For the text-containing cell, return its midpoint in (x, y) coordinate format. 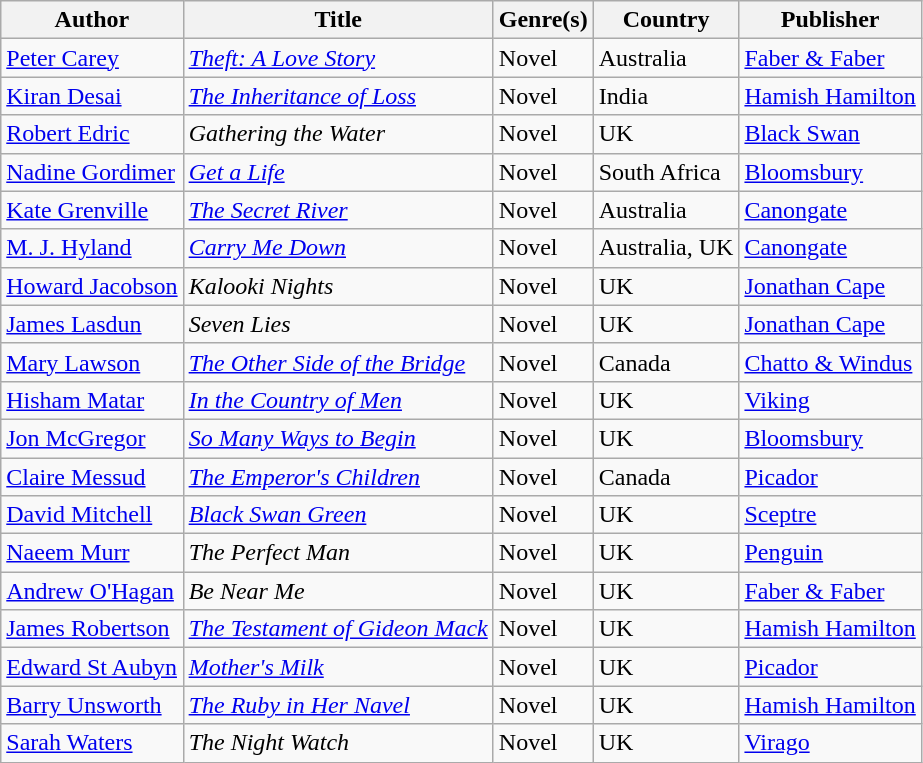
Mother's Milk (338, 667)
Howard Jacobson (92, 286)
Naeem Murr (92, 553)
David Mitchell (92, 515)
James Robertson (92, 629)
M. J. Hyland (92, 248)
Black Swan (830, 134)
Viking (830, 400)
Hisham Matar (92, 400)
The Inheritance of Loss (338, 96)
Edward St Aubyn (92, 667)
Jon McGregor (92, 438)
The Emperor's Children (338, 477)
Kalooki Nights (338, 286)
The Ruby in Her Navel (338, 705)
The Testament of Gideon Mack (338, 629)
Get a Life (338, 172)
Mary Lawson (92, 362)
The Other Side of the Bridge (338, 362)
Genre(s) (543, 20)
Andrew O'Hagan (92, 591)
Claire Messud (92, 477)
India (666, 96)
Barry Unsworth (92, 705)
Kiran Desai (92, 96)
Be Near Me (338, 591)
Author (92, 20)
Sceptre (830, 515)
Gathering the Water (338, 134)
Robert Edric (92, 134)
James Lasdun (92, 324)
Penguin (830, 553)
Nadine Gordimer (92, 172)
South Africa (666, 172)
Black Swan Green (338, 515)
In the Country of Men (338, 400)
Chatto & Windus (830, 362)
So Many Ways to Begin (338, 438)
Theft: A Love Story (338, 58)
The Secret River (338, 210)
Peter Carey (92, 58)
Virago (830, 743)
Seven Lies (338, 324)
Kate Grenville (92, 210)
Title (338, 20)
Australia, UK (666, 248)
Country (666, 20)
The Perfect Man (338, 553)
Carry Me Down (338, 248)
The Night Watch (338, 743)
Sarah Waters (92, 743)
Publisher (830, 20)
